Return (X, Y) of the center of cell containing provided text 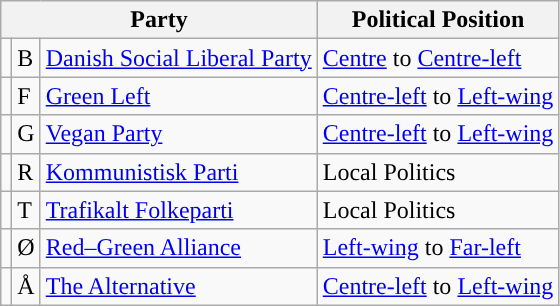
G (26, 134)
Political Position (438, 20)
F (26, 96)
R (26, 172)
Red–Green Alliance (178, 248)
B (26, 58)
The Alternative (178, 286)
Ø (26, 248)
Å (26, 286)
T (26, 210)
Green Left (178, 96)
Kommunistisk Parti (178, 172)
Party (159, 20)
Danish Social Liberal Party (178, 58)
Trafikalt Folkeparti (178, 210)
Vegan Party (178, 134)
Centre to Centre-left (438, 58)
Left-wing to Far-left (438, 248)
